From the cell containing the given text, extract its center point as [x, y] coordinate. 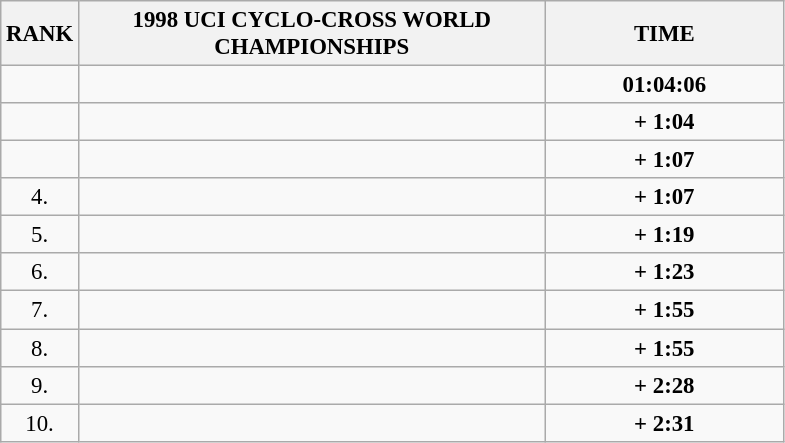
TIME [664, 34]
+ 1:23 [664, 273]
9. [40, 385]
+ 2:28 [664, 385]
+ 1:04 [664, 122]
1998 UCI CYCLO-CROSS WORLD CHAMPIONSHIPS [312, 34]
10. [40, 423]
5. [40, 235]
6. [40, 273]
8. [40, 348]
4. [40, 197]
7. [40, 310]
RANK [40, 34]
01:04:06 [664, 85]
+ 2:31 [664, 423]
+ 1:19 [664, 235]
